Return (x, y) of the center of cell containing provided text 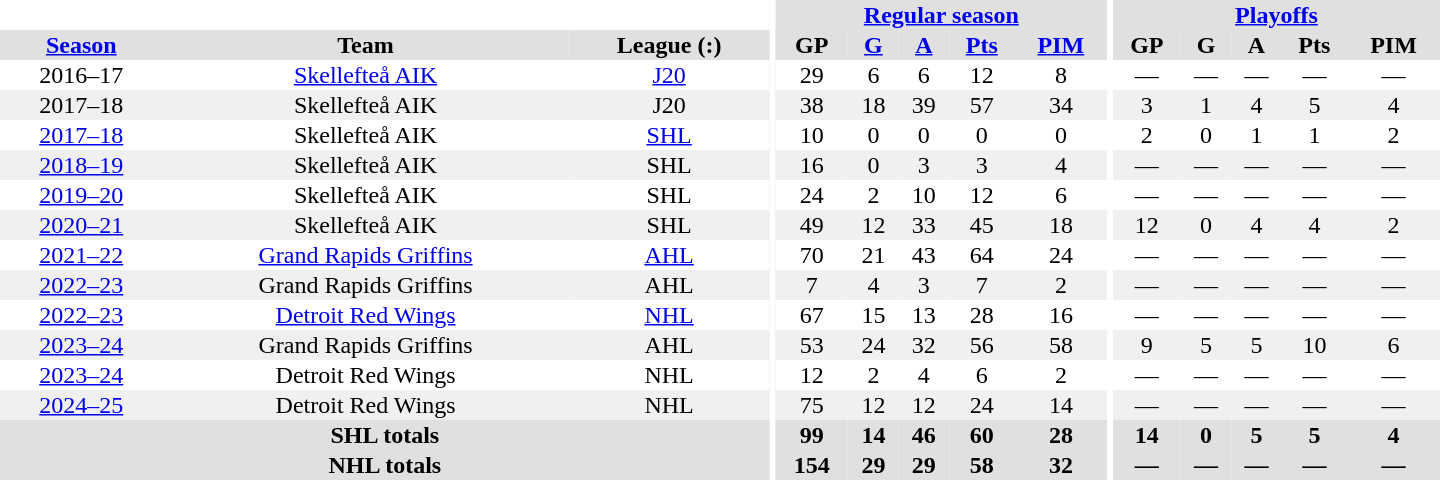
NHL totals (385, 465)
39 (924, 105)
13 (924, 315)
154 (812, 465)
46 (924, 435)
60 (982, 435)
2016–17 (82, 75)
2018–19 (82, 165)
2021–22 (82, 255)
SHL totals (385, 435)
49 (812, 225)
Season (82, 45)
2020–21 (82, 225)
57 (982, 105)
70 (812, 255)
67 (812, 315)
64 (982, 255)
43 (924, 255)
56 (982, 345)
2024–25 (82, 405)
Team (366, 45)
75 (812, 405)
9 (1147, 345)
38 (812, 105)
53 (812, 345)
21 (873, 255)
34 (1060, 105)
2019–20 (82, 195)
8 (1060, 75)
45 (982, 225)
Playoffs (1276, 15)
15 (873, 315)
33 (924, 225)
Regular season (941, 15)
99 (812, 435)
League (:) (668, 45)
